Output the (x, y) coordinate of the center of the cell containing the given text.  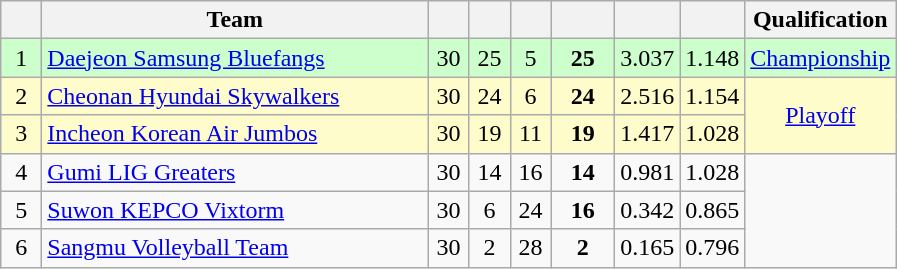
0.165 (648, 248)
0.796 (712, 248)
Qualification (820, 20)
Daejeon Samsung Bluefangs (235, 58)
0.342 (648, 210)
1.148 (712, 58)
Team (235, 20)
Incheon Korean Air Jumbos (235, 134)
3.037 (648, 58)
4 (22, 172)
0.981 (648, 172)
1.154 (712, 96)
1 (22, 58)
11 (530, 134)
Cheonan Hyundai Skywalkers (235, 96)
Suwon KEPCO Vixtorm (235, 210)
1.417 (648, 134)
Championship (820, 58)
Playoff (820, 115)
28 (530, 248)
3 (22, 134)
Gumi LIG Greaters (235, 172)
2.516 (648, 96)
Sangmu Volleyball Team (235, 248)
0.865 (712, 210)
